Search for the cell housing the specified text and yield its [X, Y] center coordinate. 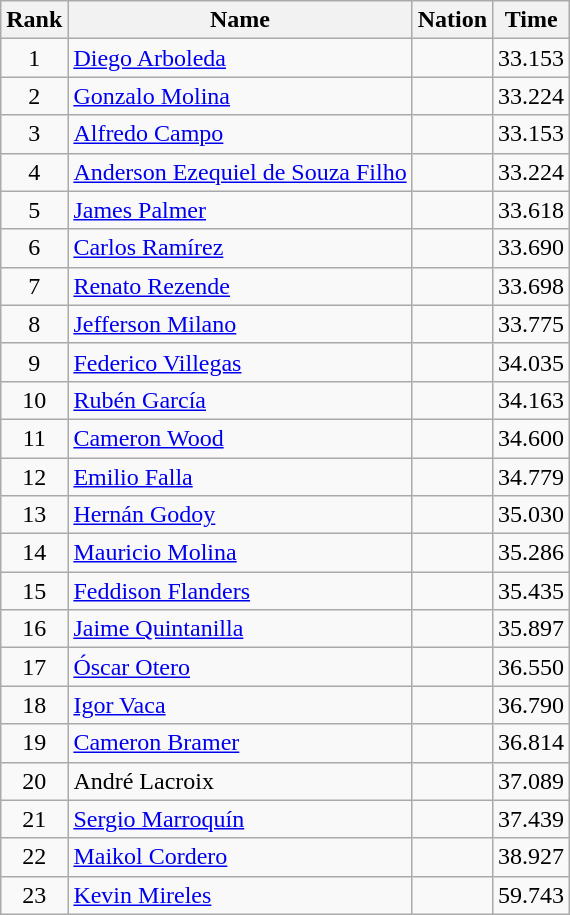
Cameron Bramer [240, 743]
10 [34, 400]
5 [34, 210]
37.439 [532, 819]
Nation [452, 20]
Mauricio Molina [240, 553]
22 [34, 857]
35.435 [532, 591]
33.698 [532, 286]
Rank [34, 20]
36.790 [532, 705]
Jaime Quintanilla [240, 629]
Gonzalo Molina [240, 96]
Name [240, 20]
Igor Vaca [240, 705]
38.927 [532, 857]
34.779 [532, 477]
Kevin Mireles [240, 895]
Óscar Otero [240, 667]
3 [34, 134]
33.690 [532, 248]
35.897 [532, 629]
15 [34, 591]
18 [34, 705]
20 [34, 781]
14 [34, 553]
13 [34, 515]
11 [34, 438]
33.775 [532, 324]
34.600 [532, 438]
59.743 [532, 895]
André Lacroix [240, 781]
Diego Arboleda [240, 58]
Federico Villegas [240, 362]
7 [34, 286]
8 [34, 324]
36.550 [532, 667]
Time [532, 20]
4 [34, 172]
Feddison Flanders [240, 591]
6 [34, 248]
Alfredo Campo [240, 134]
Carlos Ramírez [240, 248]
2 [34, 96]
Jefferson Milano [240, 324]
Emilio Falla [240, 477]
35.286 [532, 553]
Anderson Ezequiel de Souza Filho [240, 172]
35.030 [532, 515]
17 [34, 667]
16 [34, 629]
34.035 [532, 362]
1 [34, 58]
19 [34, 743]
Rubén García [240, 400]
Hernán Godoy [240, 515]
36.814 [532, 743]
37.089 [532, 781]
33.618 [532, 210]
34.163 [532, 400]
12 [34, 477]
Sergio Marroquín [240, 819]
9 [34, 362]
Maikol Cordero [240, 857]
23 [34, 895]
Cameron Wood [240, 438]
Renato Rezende [240, 286]
James Palmer [240, 210]
21 [34, 819]
